Detect which cell encompasses the target text, then output its [x, y] center coordinate. 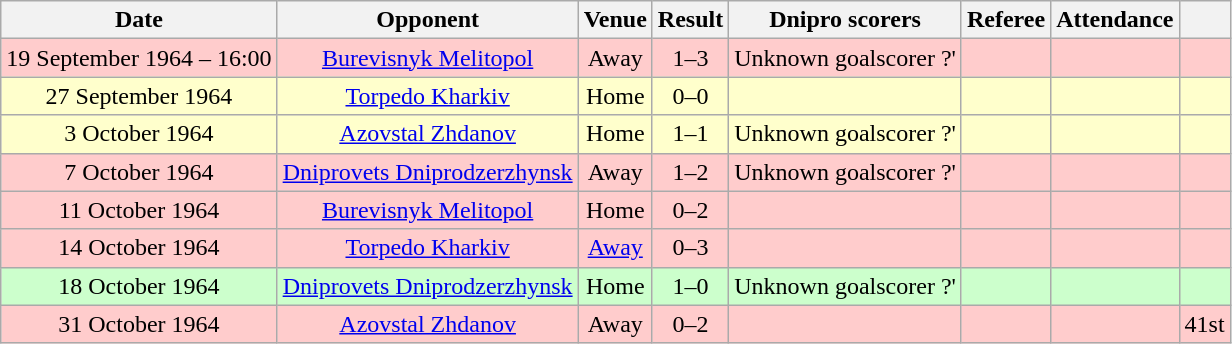
41st [1204, 324]
Venue [615, 20]
1–2 [690, 172]
31 October 1964 [139, 324]
18 October 1964 [139, 286]
0–3 [690, 248]
19 September 1964 – 16:00 [139, 58]
1–1 [690, 134]
7 October 1964 [139, 172]
27 September 1964 [139, 96]
Attendance [1115, 20]
Referee [1006, 20]
Date [139, 20]
Dnipro scorers [846, 20]
Result [690, 20]
11 October 1964 [139, 210]
3 October 1964 [139, 134]
Opponent [428, 20]
14 October 1964 [139, 248]
0–0 [690, 96]
1–0 [690, 286]
1–3 [690, 58]
